Provide the (X, Y) coordinate of the cell's center where the given text is located.  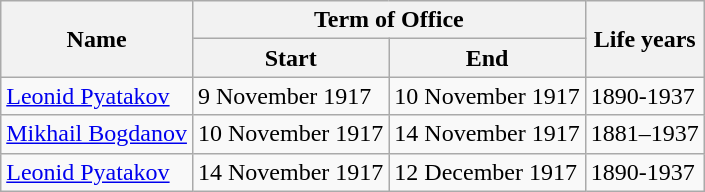
End (487, 58)
9 November 1917 (290, 96)
Start (290, 58)
1881–1937 (644, 134)
12 December 1917 (487, 172)
Mikhail Bogdanov (97, 134)
Name (97, 39)
Life years (644, 39)
Term of Office (388, 20)
